Determine the (X, Y) coordinate at the center of the cell enclosing the given text.  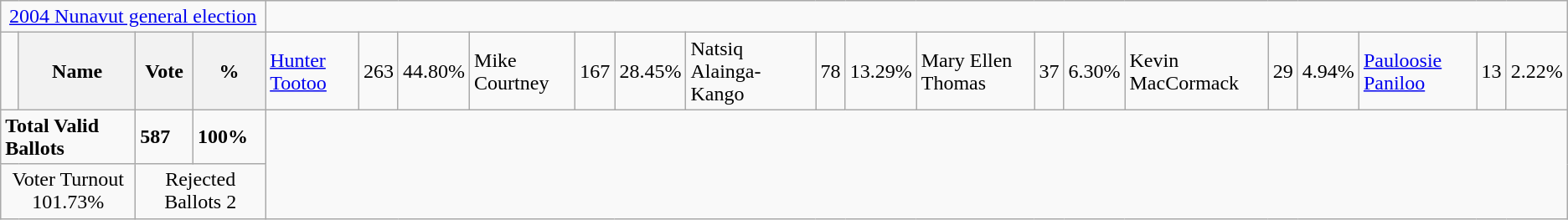
37 (1049, 71)
13.29% (881, 71)
Pauloosie Paniloo (1417, 71)
Mary Ellen Thomas (975, 71)
29 (1283, 71)
Rejected Ballots 2 (201, 191)
Name (77, 71)
% (230, 71)
4.94% (1328, 71)
100% (230, 137)
2.22% (1536, 71)
167 (595, 71)
28.45% (650, 71)
587 (164, 137)
78 (831, 71)
Voter Turnout 101.73% (69, 191)
Hunter Tootoo (312, 71)
Mike Courtney (523, 71)
Kevin MacCormack (1196, 71)
13 (1491, 71)
2004 Nunavut general election (133, 17)
Total Valid Ballots (69, 137)
44.80% (434, 71)
Vote (164, 71)
6.30% (1094, 71)
Natsiq Alainga-Kango (750, 71)
263 (379, 71)
